Search for the cell housing the specified text and yield its (x, y) center coordinate. 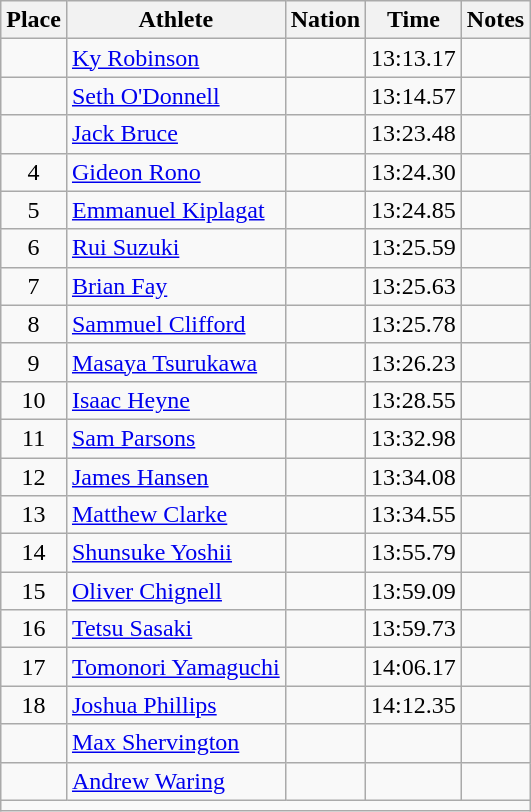
13:14.57 (414, 96)
Rui Suzuki (176, 248)
18 (34, 705)
13:34.08 (414, 477)
13:34.55 (414, 515)
Athlete (176, 20)
Emmanuel Kiplagat (176, 210)
13:24.85 (414, 210)
James Hansen (176, 477)
Tomonori Yamaguchi (176, 667)
13 (34, 515)
Joshua Phillips (176, 705)
Seth O'Donnell (176, 96)
Max Shervington (176, 743)
12 (34, 477)
Masaya Tsurukawa (176, 362)
13:23.48 (414, 134)
13:25.78 (414, 324)
Tetsu Sasaki (176, 629)
Sam Parsons (176, 438)
Oliver Chignell (176, 591)
13:26.23 (414, 362)
13:55.79 (414, 553)
13:25.59 (414, 248)
Andrew Waring (176, 781)
14 (34, 553)
8 (34, 324)
14:12.35 (414, 705)
15 (34, 591)
13:25.63 (414, 286)
13:13.17 (414, 58)
13:32.98 (414, 438)
13:28.55 (414, 400)
Notes (495, 20)
Place (34, 20)
14:06.17 (414, 667)
13:59.09 (414, 591)
9 (34, 362)
4 (34, 172)
7 (34, 286)
Sammuel Clifford (176, 324)
Shunsuke Yoshii (176, 553)
Jack Bruce (176, 134)
Brian Fay (176, 286)
Matthew Clarke (176, 515)
11 (34, 438)
5 (34, 210)
Isaac Heyne (176, 400)
16 (34, 629)
17 (34, 667)
Ky Robinson (176, 58)
13:24.30 (414, 172)
Gideon Rono (176, 172)
Nation (325, 20)
10 (34, 400)
13:59.73 (414, 629)
Time (414, 20)
6 (34, 248)
